Locate the cell with the specified text and output its (X, Y) center coordinate. 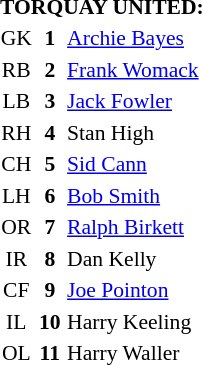
6 (50, 196)
7 (50, 228)
8 (50, 259)
4 (50, 133)
3 (50, 102)
5 (50, 164)
2 (50, 70)
9 (50, 290)
1 (50, 38)
10 (50, 322)
